Search for the cell housing the specified text and yield its [x, y] center coordinate. 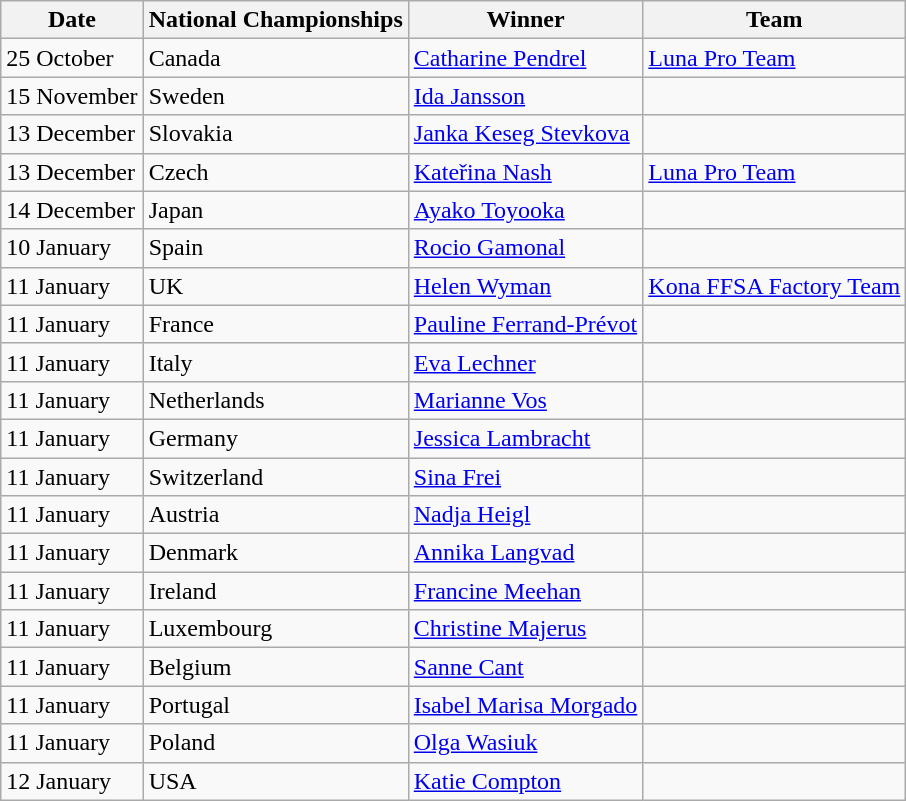
15 November [72, 96]
Christine Majerus [526, 629]
Nadja Heigl [526, 515]
Catharine Pendrel [526, 58]
Winner [526, 20]
Denmark [276, 553]
Helen Wyman [526, 286]
Canada [276, 58]
Czech [276, 172]
Netherlands [276, 400]
USA [276, 781]
Switzerland [276, 477]
10 January [72, 248]
Kona FFSA Factory Team [774, 286]
National Championships [276, 20]
Sweden [276, 96]
Sanne Cant [526, 667]
Olga Wasiuk [526, 743]
Portugal [276, 705]
Poland [276, 743]
Spain [276, 248]
Ida Jansson [526, 96]
Kateřina Nash [526, 172]
Ayako Toyooka [526, 210]
Ireland [276, 591]
Jessica Lambracht [526, 438]
12 January [72, 781]
Isabel Marisa Morgado [526, 705]
25 October [72, 58]
Luxembourg [276, 629]
Pauline Ferrand-Prévot [526, 324]
Janka Keseg Stevkova [526, 134]
Sina Frei [526, 477]
Belgium [276, 667]
France [276, 324]
Germany [276, 438]
Marianne Vos [526, 400]
Slovakia [276, 134]
Team [774, 20]
Date [72, 20]
Annika Langvad [526, 553]
Japan [276, 210]
Eva Lechner [526, 362]
Rocio Gamonal [526, 248]
Francine Meehan [526, 591]
Italy [276, 362]
14 December [72, 210]
UK [276, 286]
Austria [276, 515]
Katie Compton [526, 781]
